From the cell containing the given text, extract its center point as (X, Y) coordinate. 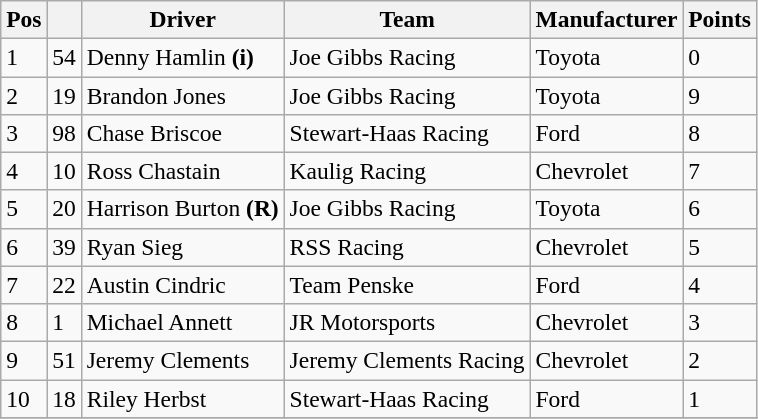
Ryan Sieg (182, 247)
Driver (182, 19)
0 (720, 57)
98 (64, 133)
54 (64, 57)
Jeremy Clements Racing (407, 360)
39 (64, 247)
51 (64, 360)
JR Motorsports (407, 322)
Team (407, 19)
20 (64, 209)
Austin Cindric (182, 285)
Jeremy Clements (182, 360)
Brandon Jones (182, 95)
18 (64, 398)
RSS Racing (407, 247)
19 (64, 95)
Manufacturer (606, 19)
Harrison Burton (R) (182, 209)
Michael Annett (182, 322)
Riley Herbst (182, 398)
Pos (24, 19)
Team Penske (407, 285)
Kaulig Racing (407, 171)
Points (720, 19)
Chase Briscoe (182, 133)
Ross Chastain (182, 171)
22 (64, 285)
Denny Hamlin (i) (182, 57)
